Find where the given text appears and provide that cell's center as (x, y) coordinate. 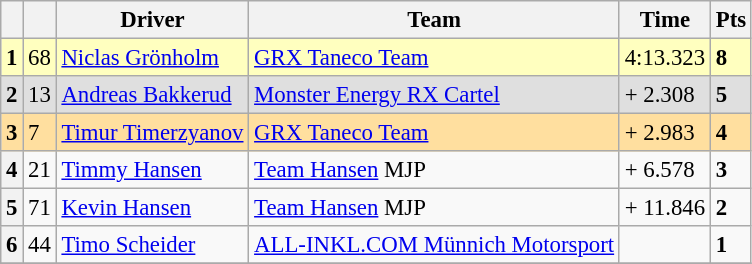
4:13.323 (664, 58)
ALL-INKL.COM Münnich Motorsport (434, 245)
+ 2.308 (664, 95)
13 (40, 95)
68 (40, 58)
Kevin Hansen (152, 208)
7 (40, 133)
Driver (152, 20)
Niclas Grönholm (152, 58)
6 (12, 245)
Team (434, 20)
Timmy Hansen (152, 170)
Timo Scheider (152, 245)
+ 2.983 (664, 133)
44 (40, 245)
Monster Energy RX Cartel (434, 95)
Andreas Bakkerud (152, 95)
21 (40, 170)
8 (730, 58)
Pts (730, 20)
Time (664, 20)
+ 6.578 (664, 170)
+ 11.846 (664, 208)
Timur Timerzyanov (152, 133)
71 (40, 208)
